Search for the cell housing the specified text and yield its (X, Y) center coordinate. 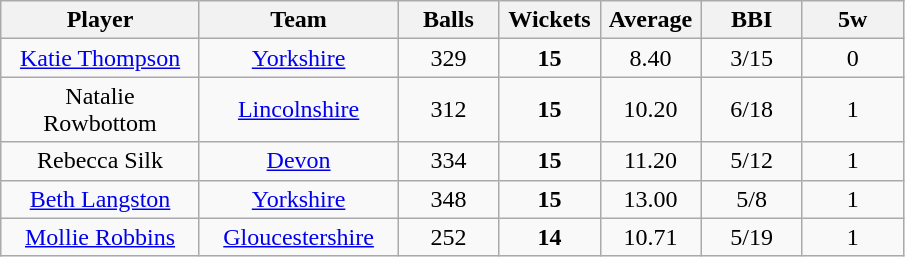
6/18 (752, 110)
3/15 (752, 58)
8.40 (650, 58)
Devon (298, 161)
5/19 (752, 237)
348 (448, 199)
312 (448, 110)
Average (650, 20)
Wickets (550, 20)
252 (448, 237)
Player (100, 20)
Lincolnshire (298, 110)
BBI (752, 20)
5/8 (752, 199)
Team (298, 20)
5w (852, 20)
Rebecca Silk (100, 161)
Natalie Rowbottom (100, 110)
Gloucestershire (298, 237)
Balls (448, 20)
14 (550, 237)
Beth Langston (100, 199)
10.71 (650, 237)
11.20 (650, 161)
334 (448, 161)
13.00 (650, 199)
5/12 (752, 161)
0 (852, 58)
329 (448, 58)
Katie Thompson (100, 58)
Mollie Robbins (100, 237)
10.20 (650, 110)
